Capture the cell that displays the provided text and extract its [x, y] central coordinate. 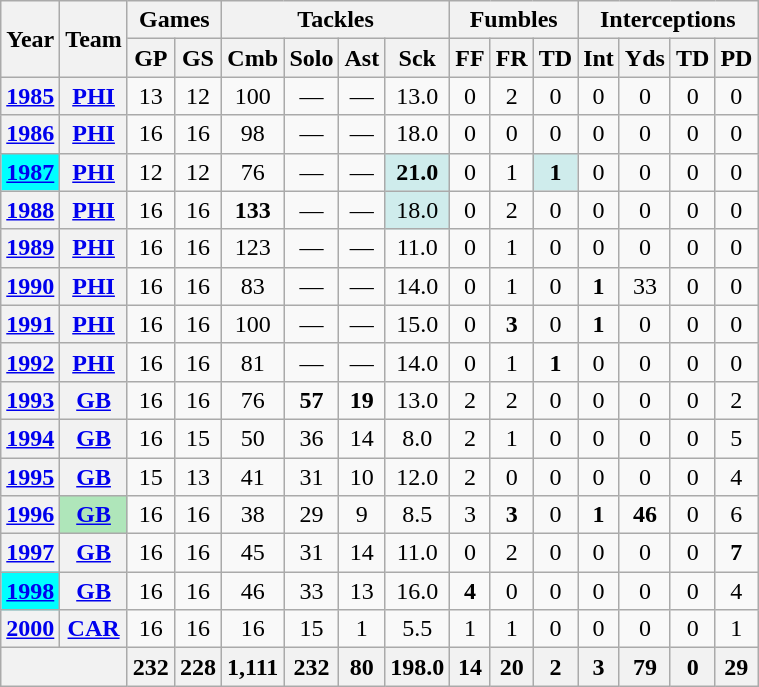
CAR [94, 629]
6 [736, 515]
Tackles [335, 20]
PD [736, 58]
GS [198, 58]
19 [362, 400]
228 [198, 667]
50 [252, 438]
8.0 [418, 438]
2000 [30, 629]
1996 [30, 515]
GP [150, 58]
57 [312, 400]
198.0 [418, 667]
80 [362, 667]
1989 [30, 248]
36 [312, 438]
Year [30, 39]
81 [252, 362]
1986 [30, 134]
1990 [30, 286]
38 [252, 515]
15.0 [418, 324]
7 [736, 553]
FF [470, 58]
10 [362, 477]
Interceptions [668, 20]
1985 [30, 96]
Yds [644, 58]
Int [599, 58]
20 [512, 667]
21.0 [418, 172]
1997 [30, 553]
45 [252, 553]
8.5 [418, 515]
1998 [30, 591]
1994 [30, 438]
1,111 [252, 667]
9 [362, 515]
79 [644, 667]
Fumbles [514, 20]
1988 [30, 210]
Ast [362, 58]
98 [252, 134]
Solo [312, 58]
Team [94, 39]
Cmb [252, 58]
Games [174, 20]
FR [512, 58]
41 [252, 477]
133 [252, 210]
1993 [30, 400]
83 [252, 286]
123 [252, 248]
1987 [30, 172]
12.0 [418, 477]
1991 [30, 324]
16.0 [418, 591]
5 [736, 438]
1995 [30, 477]
Sck [418, 58]
1992 [30, 362]
5.5 [418, 629]
